Return the [x, y] coordinate for the center point of the cell that contains the specified text.  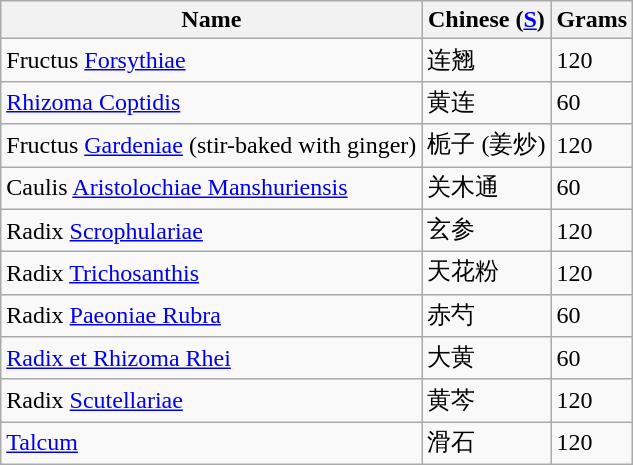
Radix Paeoniae Rubra [212, 316]
滑石 [486, 444]
Radix Scrophulariae [212, 230]
黄连 [486, 102]
赤芍 [486, 316]
Talcum [212, 444]
黄芩 [486, 400]
大黄 [486, 358]
关木通 [486, 188]
Caulis Aristolochiae Manshuriensis [212, 188]
玄参 [486, 230]
Rhizoma Coptidis [212, 102]
Grams [592, 20]
Chinese (S) [486, 20]
栀子 (姜炒) [486, 146]
天花粉 [486, 274]
Radix Trichosanthis [212, 274]
Fructus Forsythiae [212, 60]
Radix Scutellariae [212, 400]
Radix et Rhizoma Rhei [212, 358]
Name [212, 20]
Fructus Gardeniae (stir-baked with ginger) [212, 146]
连翘 [486, 60]
